Identify which cell holds the provided text, then report its (x, y) central coordinate. 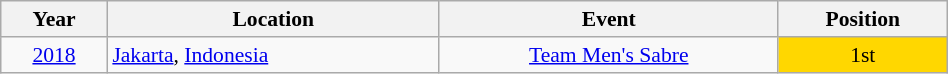
Position (862, 19)
2018 (54, 55)
Location (273, 19)
Jakarta, Indonesia (273, 55)
Event (608, 19)
Year (54, 19)
1st (862, 55)
Team Men's Sabre (608, 55)
